Determine the (x, y) coordinate at the center of the cell enclosing the given text.  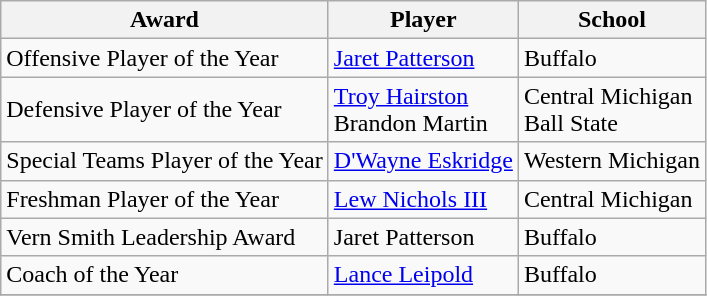
Award (165, 20)
D'Wayne Eskridge (423, 161)
Defensive Player of the Year (165, 110)
Freshman Player of the Year (165, 199)
Vern Smith Leadership Award (165, 237)
Troy HairstonBrandon Martin (423, 110)
Lance Leipold (423, 275)
Western Michigan (612, 161)
Coach of the Year (165, 275)
Player (423, 20)
Central Michigan (612, 199)
Central MichiganBall State (612, 110)
School (612, 20)
Lew Nichols III (423, 199)
Special Teams Player of the Year (165, 161)
Offensive Player of the Year (165, 58)
